Return the (x, y) coordinate for the center point of the cell that contains the specified text.  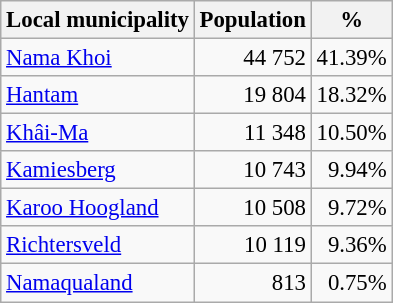
41.39% (352, 58)
0.75% (352, 283)
Richtersveld (98, 245)
10.50% (352, 133)
Khâi-Ma (98, 133)
9.72% (352, 208)
10 508 (252, 208)
9.94% (352, 170)
% (352, 20)
44 752 (252, 58)
19 804 (252, 95)
Nama Khoi (98, 58)
11 348 (252, 133)
18.32% (352, 95)
10 119 (252, 245)
Karoo Hoogland (98, 208)
Kamiesberg (98, 170)
Local municipality (98, 20)
813 (252, 283)
Population (252, 20)
Namaqualand (98, 283)
Hantam (98, 95)
10 743 (252, 170)
9.36% (352, 245)
